Pinpoint the cell where the given text exists, returning its (X, Y) midpoint coordinate. 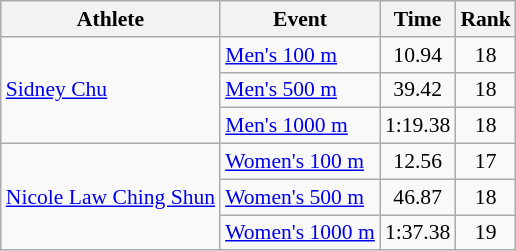
Rank (486, 19)
Event (300, 19)
Athlete (110, 19)
39.42 (418, 90)
19 (486, 233)
Time (418, 19)
Sidney Chu (110, 90)
10.94 (418, 55)
1:37.38 (418, 233)
Men's 100 m (300, 55)
Nicole Law Ching Shun (110, 198)
Women's 1000 m (300, 233)
Women's 500 m (300, 197)
17 (486, 162)
Women's 100 m (300, 162)
1:19.38 (418, 126)
46.87 (418, 197)
Men's 500 m (300, 90)
12.56 (418, 162)
Men's 1000 m (300, 126)
